Determine the (X, Y) coordinate at the center of the cell enclosing the given text.  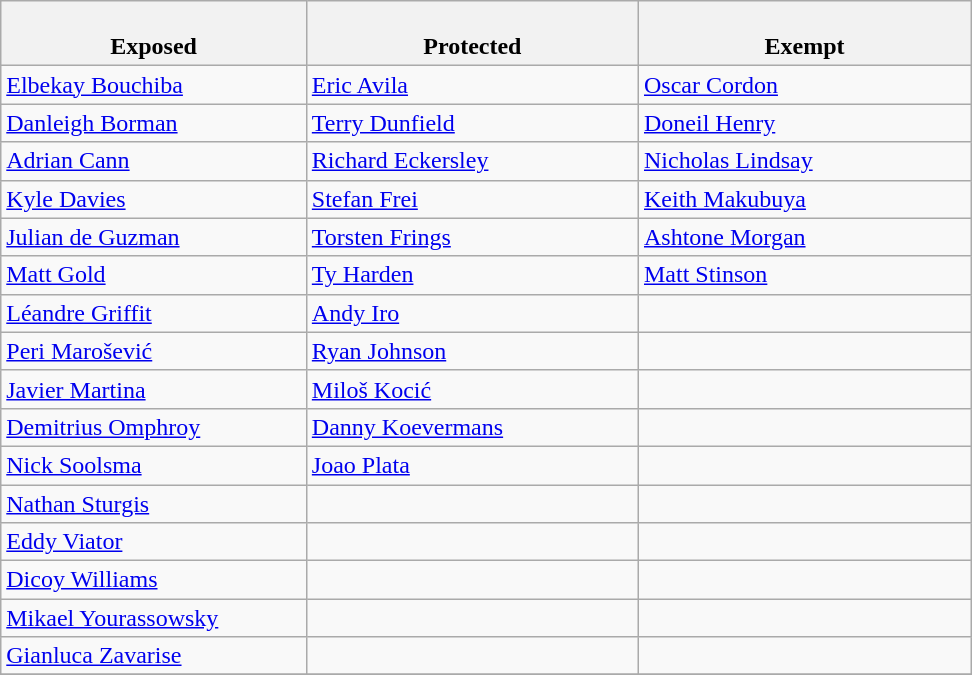
Danleigh Borman (154, 123)
Elbekay Bouchiba (154, 85)
Javier Martina (154, 389)
Richard Eckersley (472, 161)
Ashtone Morgan (804, 237)
Doneil Henry (804, 123)
Exposed (154, 34)
Eric Avila (472, 85)
Matt Gold (154, 275)
Matt Stinson (804, 275)
Mikael Yourassowsky (154, 618)
Torsten Frings (472, 237)
Exempt (804, 34)
Ryan Johnson (472, 351)
Léandre Griffit (154, 313)
Joao Plata (472, 465)
Adrian Cann (154, 161)
Protected (472, 34)
Gianluca Zavarise (154, 656)
Ty Harden (472, 275)
Julian de Guzman (154, 237)
Eddy Viator (154, 542)
Keith Makubuya (804, 199)
Peri Marošević (154, 351)
Kyle Davies (154, 199)
Nick Soolsma (154, 465)
Miloš Kocić (472, 389)
Oscar Cordon (804, 85)
Nathan Sturgis (154, 503)
Terry Dunfield (472, 123)
Andy Iro (472, 313)
Danny Koevermans (472, 427)
Nicholas Lindsay (804, 161)
Stefan Frei (472, 199)
Demitrius Omphroy (154, 427)
Dicoy Williams (154, 580)
